Scan for the cell matching the given text and deliver its (x, y) coordinate at center. 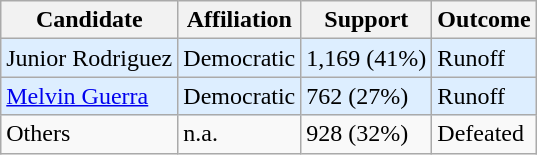
Melvin Guerra (90, 96)
1,169 (41%) (366, 58)
Support (366, 20)
Defeated (484, 134)
n.a. (240, 134)
Junior Rodriguez (90, 58)
Outcome (484, 20)
928 (32%) (366, 134)
Others (90, 134)
762 (27%) (366, 96)
Candidate (90, 20)
Affiliation (240, 20)
